Return [x, y] of the center of cell containing provided text 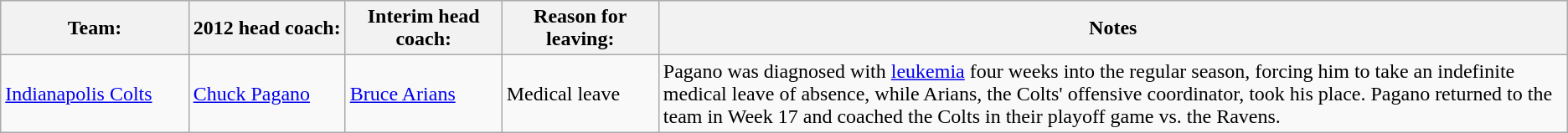
Medical leave [580, 94]
Chuck Pagano [266, 94]
2012 head coach: [266, 28]
Notes [1112, 28]
Bruce Arians [424, 94]
Reason for leaving: [580, 28]
Team: [95, 28]
Interim head coach: [424, 28]
Indianapolis Colts [95, 94]
